Return the (X, Y) coordinate for the center point of the cell that contains the specified text.  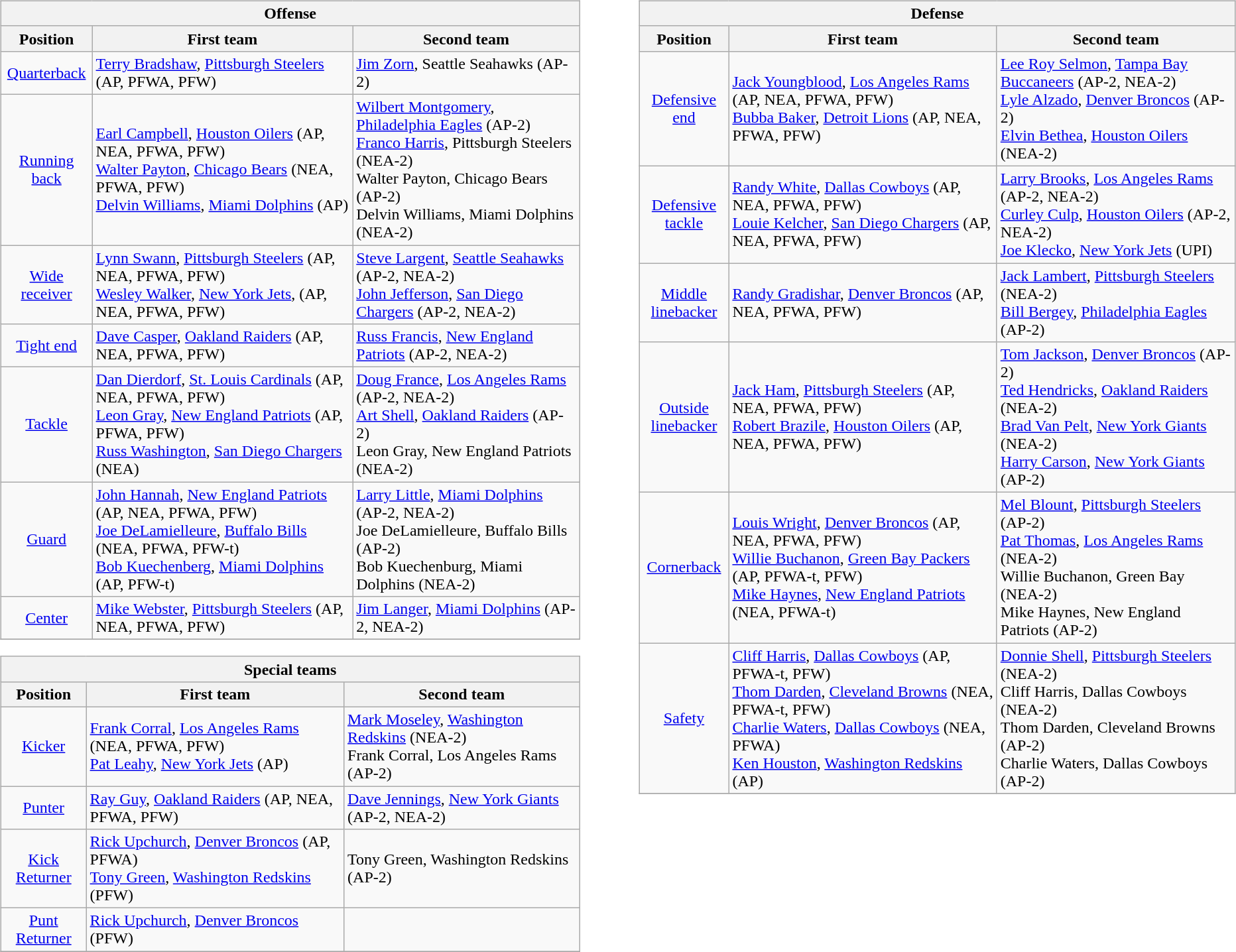
Middle linebacker (684, 302)
Ray Guy, Oakland Raiders (AP, NEA, PFWA, PFW) (215, 807)
Tom Jackson, Denver Broncos (AP-2) Ted Hendricks, Oakland Raiders (NEA-2) Brad Van Pelt, New York Giants (NEA-2) Harry Carson, New York Giants (AP-2) (1115, 418)
Doug France, Los Angeles Rams (AP-2, NEA-2) Art Shell, Oakland Raiders (AP-2) Leon Gray, New England Patriots (NEA-2) (466, 424)
Lynn Swann, Pittsburgh Steelers (AP, NEA, PFWA, PFW) Wesley Walker, New York Jets, (AP, NEA, PFWA, PFW) (223, 285)
Mark Moseley, Washington Redskins (NEA-2) Frank Corral, Los Angeles Rams (AP-2) (462, 746)
Rick Upchurch, Denver Broncos (PFW) (215, 929)
Larry Brooks, Los Angeles Rams (AP-2, NEA-2)Curley Culp, Houston Oilers (AP-2, NEA-2) Joe Klecko, New York Jets (UPI) (1115, 214)
Jim Langer, Miami Dolphins (AP-2, NEA-2) (466, 618)
Punter (44, 807)
Russ Francis, New England Patriots (AP-2, NEA-2) (466, 346)
Tackle (46, 424)
Special teams (290, 669)
Kick Returner (44, 868)
Louis Wright, Denver Broncos (AP, NEA, PFWA, PFW) Willie Buchanon, Green Bay Packers (AP, PFWA-t, PFW)Mike Haynes, New England Patriots (NEA, PFWA-t) (863, 567)
Defensive tackle (684, 214)
Jack Lambert, Pittsburgh Steelers (NEA-2) Bill Bergey, Philadelphia Eagles (AP-2) (1115, 302)
Lee Roy Selmon, Tampa Bay Buccaneers (AP-2, NEA-2) Lyle Alzado, Denver Broncos (AP-2) Elvin Bethea, Houston Oilers (NEA-2) (1115, 109)
Randy White, Dallas Cowboys (AP, NEA, PFWA, PFW) Louie Kelcher, San Diego Chargers (AP, NEA, PFWA, PFW) (863, 214)
Tight end (46, 346)
Defense (938, 13)
Jack Ham, Pittsburgh Steelers (AP, NEA, PFWA, PFW)Robert Brazile, Houston Oilers (AP, NEA, PFWA, PFW) (863, 418)
Jack Youngblood, Los Angeles Rams (AP, NEA, PFWA, PFW) Bubba Baker, Detroit Lions (AP, NEA, PFWA, PFW) (863, 109)
Center (46, 618)
Kicker (44, 746)
Earl Campbell, Houston Oilers (AP, NEA, PFWA, PFW) Walter Payton, Chicago Bears (NEA, PFWA, PFW) Delvin Williams, Miami Dolphins (AP) (223, 170)
Outside linebacker (684, 418)
Terry Bradshaw, Pittsburgh Steelers (AP, PFWA, PFW) (223, 73)
Running back (46, 170)
Punt Returner (44, 929)
Randy Gradishar, Denver Broncos (AP, NEA, PFWA, PFW) (863, 302)
Cornerback (684, 567)
Wide receiver (46, 285)
Jim Zorn, Seattle Seahawks (AP-2) (466, 73)
Dan Dierdorf, St. Louis Cardinals (AP, NEA, PFWA, PFW) Leon Gray, New England Patriots (AP, PFWA, PFW) Russ Washington, San Diego Chargers (NEA) (223, 424)
Safety (684, 719)
Guard (46, 540)
Steve Largent, Seattle Seahawks (AP-2, NEA-2) John Jefferson, San Diego Chargers (AP-2, NEA-2) (466, 285)
Larry Little, Miami Dolphins (AP-2, NEA-2) Joe DeLamielleure, Buffalo Bills (AP-2) Bob Kuechenburg, Miami Dolphins (NEA-2) (466, 540)
Quarterback (46, 73)
Dave Jennings, New York Giants (AP-2, NEA-2) (462, 807)
Tony Green, Washington Redskins (AP-2) (462, 868)
Offense (290, 13)
Rick Upchurch, Denver Broncos (AP, PFWA) Tony Green, Washington Redskins (PFW) (215, 868)
Dave Casper, Oakland Raiders (AP, NEA, PFWA, PFW) (223, 346)
Mike Webster, Pittsburgh Steelers (AP, NEA, PFWA, PFW) (223, 618)
Defensive end (684, 109)
Frank Corral, Los Angeles Rams (NEA, PFWA, PFW) Pat Leahy, New York Jets (AP) (215, 746)
